Find where the given text appears and provide that cell's center as [x, y] coordinate. 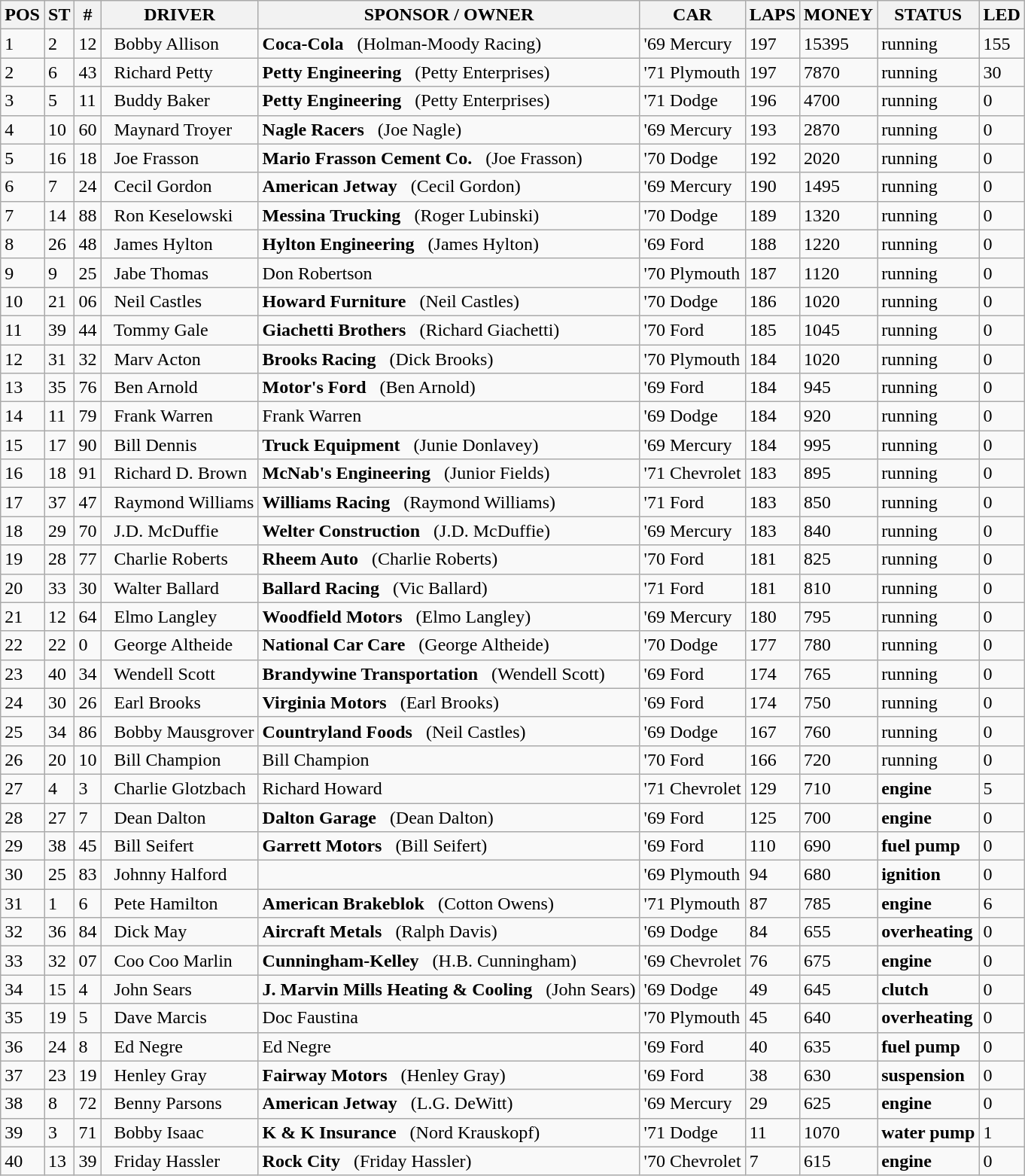
167 [772, 731]
Earl Brooks [179, 702]
710 [838, 788]
88 [87, 215]
2870 [838, 129]
615 [838, 1161]
1120 [838, 273]
'69 Chevrolet [692, 961]
SPONSOR / OWNER [449, 15]
Benny Parsons [179, 1104]
clutch [929, 989]
83 [87, 875]
750 [838, 702]
Ron Keselowski [179, 215]
06 [87, 301]
Johnny Halford [179, 875]
Ben Arnold [179, 388]
Maynard Troyer [179, 129]
Mario Frasson Cement Co. (Joe Frasson) [449, 158]
ST [59, 15]
Countryland Foods (Neil Castles) [449, 731]
DRIVER [179, 15]
Dean Dalton [179, 817]
Jabe Thomas [179, 273]
J.D. McDuffie [179, 531]
Raymond Williams [179, 502]
Garrett Motors (Bill Seifert) [449, 846]
185 [772, 330]
780 [838, 645]
Joe Frasson [179, 158]
K & K Insurance (Nord Krauskopf) [449, 1132]
187 [772, 273]
810 [838, 588]
Richard Petty [179, 72]
Hylton Engineering (James Hylton) [449, 244]
1220 [838, 244]
70 [87, 531]
CAR [692, 15]
Coo Coo Marlin [179, 961]
Richard Howard [449, 788]
George Altheide [179, 645]
43 [87, 72]
630 [838, 1075]
Aircraft Metals (Ralph Davis) [449, 932]
Buddy Baker [179, 101]
Dave Marcis [179, 1018]
186 [772, 301]
Neil Castles [179, 301]
Elmo Langley [179, 617]
825 [838, 559]
1045 [838, 330]
Bill Seifert [179, 846]
Bobby Allison [179, 44]
Ballard Racing (Vic Ballard) [449, 588]
188 [772, 244]
Doc Faustina [449, 1018]
720 [838, 760]
James Hylton [179, 244]
'70 Chevrolet [692, 1161]
Williams Racing (Raymond Williams) [449, 502]
110 [772, 846]
Welter Construction (J.D. McDuffie) [449, 531]
Bill Dennis [179, 445]
690 [838, 846]
765 [838, 674]
American Jetway (L.G. DeWitt) [449, 1104]
129 [772, 788]
125 [772, 817]
National Car Care (George Altheide) [449, 645]
Rock City (Friday Hassler) [449, 1161]
MONEY [838, 15]
189 [772, 215]
895 [838, 474]
LED [1002, 15]
90 [87, 445]
American Brakeblok (Cotton Owens) [449, 903]
700 [838, 817]
7870 [838, 72]
water pump [929, 1132]
Wendell Scott [179, 674]
177 [772, 645]
196 [772, 101]
Nagle Racers (Joe Nagle) [449, 129]
Brooks Racing (Dick Brooks) [449, 359]
Motor's Ford (Ben Arnold) [449, 388]
ignition [929, 875]
McNab's Engineering (Junior Fields) [449, 474]
44 [87, 330]
2020 [838, 158]
Woodfield Motors (Elmo Langley) [449, 617]
POS [23, 15]
Howard Furniture (Neil Castles) [449, 301]
71 [87, 1132]
91 [87, 474]
635 [838, 1047]
48 [87, 244]
Giachetti Brothers (Richard Giachetti) [449, 330]
Marv Acton [179, 359]
15395 [838, 44]
64 [87, 617]
995 [838, 445]
645 [838, 989]
4700 [838, 101]
785 [838, 903]
1070 [838, 1132]
Brandywine Transportation (Wendell Scott) [449, 674]
640 [838, 1018]
94 [772, 875]
American Jetway (Cecil Gordon) [449, 187]
# [87, 15]
760 [838, 731]
675 [838, 961]
Don Robertson [449, 273]
190 [772, 187]
1495 [838, 187]
LAPS [772, 15]
680 [838, 875]
Richard D. Brown [179, 474]
Henley Gray [179, 1075]
77 [87, 559]
Fairway Motors (Henley Gray) [449, 1075]
72 [87, 1104]
Truck Equipment (Junie Donlavey) [449, 445]
850 [838, 502]
suspension [929, 1075]
Dalton Garage (Dean Dalton) [449, 817]
Dick May [179, 932]
Cunningham-Kelley (H.B. Cunningham) [449, 961]
07 [87, 961]
87 [772, 903]
840 [838, 531]
Charlie Glotzbach [179, 788]
79 [87, 416]
86 [87, 731]
Pete Hamilton [179, 903]
Bobby Mausgrover [179, 731]
655 [838, 932]
Friday Hassler [179, 1161]
Bobby Isaac [179, 1132]
Rheem Auto (Charlie Roberts) [449, 559]
Tommy Gale [179, 330]
STATUS [929, 15]
180 [772, 617]
155 [1002, 44]
60 [87, 129]
166 [772, 760]
192 [772, 158]
Walter Ballard [179, 588]
945 [838, 388]
795 [838, 617]
920 [838, 416]
Cecil Gordon [179, 187]
193 [772, 129]
1320 [838, 215]
Messina Trucking (Roger Lubinski) [449, 215]
625 [838, 1104]
Coca-Cola (Holman-Moody Racing) [449, 44]
'69 Plymouth [692, 875]
49 [772, 989]
47 [87, 502]
Virginia Motors (Earl Brooks) [449, 702]
J. Marvin Mills Heating & Cooling (John Sears) [449, 989]
John Sears [179, 989]
Charlie Roberts [179, 559]
